Locate the cell with the specified text and output its (x, y) center coordinate. 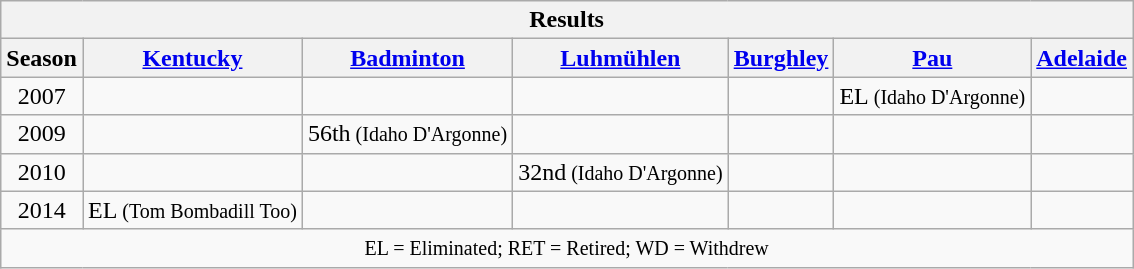
Season (42, 58)
Badminton (407, 58)
EL = Eliminated; RET = Retired; WD = Withdrew (567, 248)
EL (Idaho D'Argonne) (932, 96)
56th (Idaho D'Argonne) (407, 134)
Kentucky (192, 58)
2009 (42, 134)
Burghley (781, 58)
2010 (42, 172)
Luhmühlen (621, 58)
EL (Tom Bombadill Too) (192, 210)
Adelaide (1082, 58)
32nd (Idaho D'Argonne) (621, 172)
2014 (42, 210)
Results (567, 20)
2007 (42, 96)
Pau (932, 58)
